Capture the cell that displays the provided text and extract its [X, Y] central coordinate. 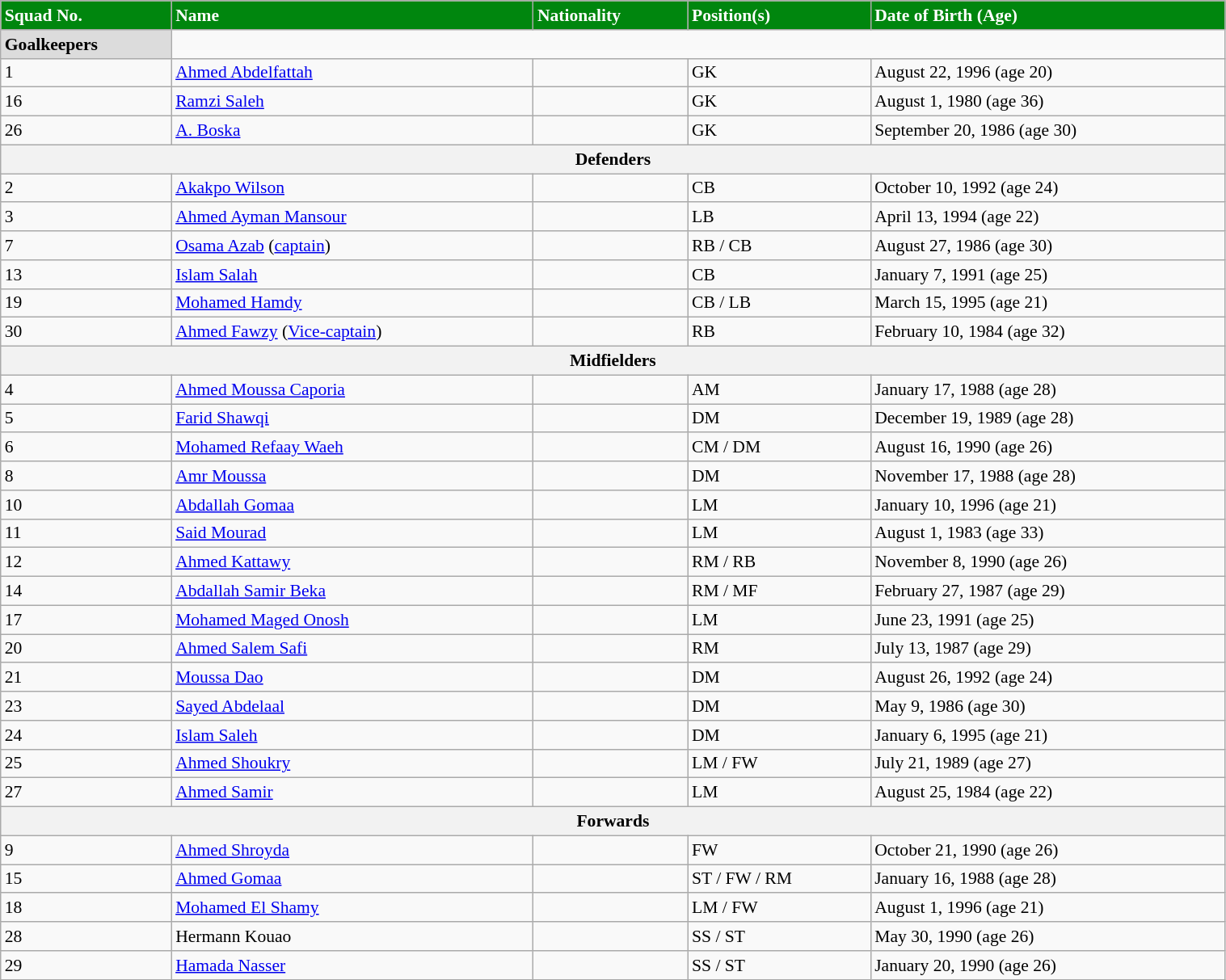
Moussa Dao [352, 678]
28 [86, 936]
2 [86, 188]
25 [86, 763]
23 [86, 706]
February 10, 1984 (age 32) [1047, 332]
RB [779, 332]
29 [86, 965]
6 [86, 448]
January 16, 1988 (age 28) [1047, 879]
Ahmed Fawzy (Vice-captain) [352, 332]
13 [86, 275]
15 [86, 879]
Position(s) [779, 15]
November 17, 1988 (age 28) [1047, 476]
10 [86, 505]
1 [86, 73]
January 10, 1996 (age 21) [1047, 505]
Mohamed Refaay Waeh [352, 448]
14 [86, 591]
Islam Saleh [352, 735]
Name [352, 15]
Hamada Nasser [352, 965]
21 [86, 678]
January 7, 1991 (age 25) [1047, 275]
Ahmed Kattawy [352, 562]
CB / LB [779, 303]
March 15, 1995 (age 21) [1047, 303]
3 [86, 217]
Osama Azab (captain) [352, 246]
Sayed Abdelaal [352, 706]
June 23, 1991 (age 25) [1047, 620]
Forwards [613, 822]
17 [86, 620]
7 [86, 246]
RM [779, 649]
ST / FW / RM [779, 879]
August 26, 1992 (age 24) [1047, 678]
27 [86, 793]
August 1, 1980 (age 36) [1047, 102]
August 1, 1983 (age 33) [1047, 533]
January 17, 1988 (age 28) [1047, 389]
20 [86, 649]
Mohamed El Shamy [352, 908]
Ahmed Moussa Caporia [352, 389]
January 20, 1990 (age 26) [1047, 965]
RM / RB [779, 562]
RM / MF [779, 591]
Akakpo Wilson [352, 188]
Ahmed Abdelfattah [352, 73]
May 9, 1986 (age 30) [1047, 706]
AM [779, 389]
30 [86, 332]
December 19, 1989 (age 28) [1047, 418]
February 27, 1987 (age 29) [1047, 591]
Mohamed Hamdy [352, 303]
FW [779, 850]
4 [86, 389]
12 [86, 562]
April 13, 1994 (age 22) [1047, 217]
May 30, 1990 (age 26) [1047, 936]
16 [86, 102]
19 [86, 303]
August 22, 1996 (age 20) [1047, 73]
Abdallah Samir Beka [352, 591]
Ahmed Shoukry [352, 763]
Goalkeepers [86, 44]
Abdallah Gomaa [352, 505]
July 21, 1989 (age 27) [1047, 763]
Ramzi Saleh [352, 102]
Islam Salah [352, 275]
Said Mourad [352, 533]
26 [86, 131]
A. Boska [352, 131]
Ahmed Salem Safi [352, 649]
Ahmed Ayman Mansour [352, 217]
Date of Birth (Age) [1047, 15]
5 [86, 418]
January 6, 1995 (age 21) [1047, 735]
August 25, 1984 (age 22) [1047, 793]
August 27, 1986 (age 30) [1047, 246]
18 [86, 908]
LB [779, 217]
9 [86, 850]
October 10, 1992 (age 24) [1047, 188]
CM / DM [779, 448]
July 13, 1987 (age 29) [1047, 649]
Hermann Kouao [352, 936]
24 [86, 735]
October 21, 1990 (age 26) [1047, 850]
August 1, 1996 (age 21) [1047, 908]
November 8, 1990 (age 26) [1047, 562]
Ahmed Shroyda [352, 850]
Ahmed Gomaa [352, 879]
Amr Moussa [352, 476]
Mohamed Maged Onosh [352, 620]
August 16, 1990 (age 26) [1047, 448]
Defenders [613, 159]
Farid Shawqi [352, 418]
Midfielders [613, 361]
Nationality [611, 15]
8 [86, 476]
RB / CB [779, 246]
Ahmed Samir [352, 793]
11 [86, 533]
September 20, 1986 (age 30) [1047, 131]
Squad No. [86, 15]
